Extract the [X, Y] coordinate from the center of the cell holding the provided text.  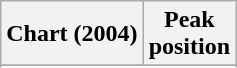
Peakposition [189, 34]
Chart (2004) [72, 34]
